Detect which cell encompasses the target text, then output its (X, Y) center coordinate. 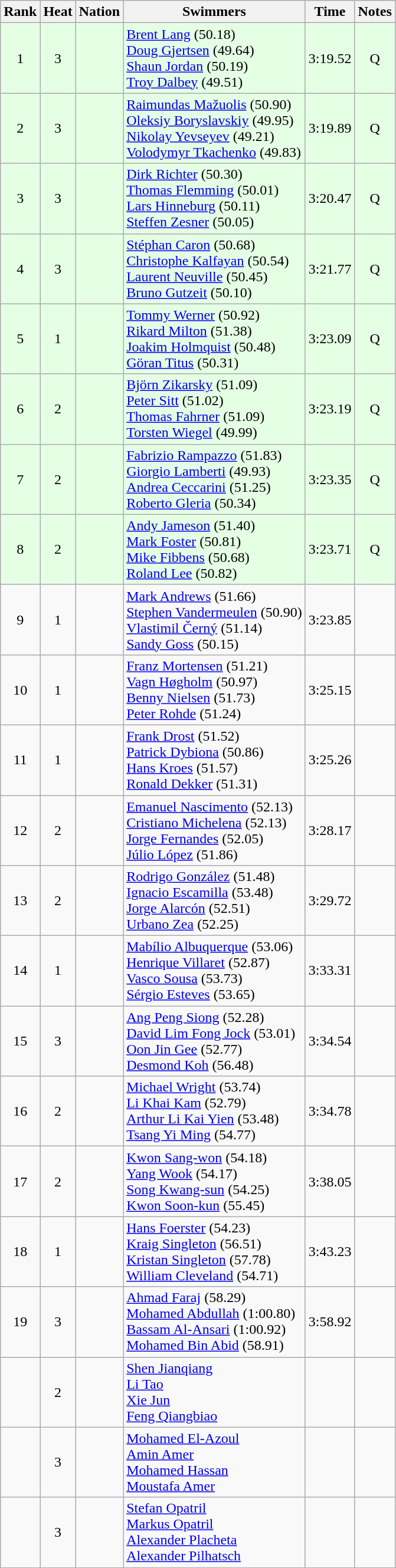
18 (20, 1251)
3:38.05 (330, 1182)
6 (20, 409)
4 (20, 269)
Ang Peng Siong (52.28)David Lim Fong Jock (53.01)Oon Jin Gee (52.77)Desmond Koh (56.48) (215, 1041)
3:23.19 (330, 409)
3:23.09 (330, 338)
Björn Zikarsky (51.09)Peter Sitt (51.02)Thomas Fahrner (51.09)Torsten Wiegel (49.99) (215, 409)
17 (20, 1182)
Hans Foerster (54.23)Kraig Singleton (56.51)Kristan Singleton (57.78)William Cleveland (54.71) (215, 1251)
12 (20, 830)
3:21.77 (330, 269)
Mark Andrews (51.66)Stephen Vandermeulen (50.90)Vlastimil Černý (51.14)Sandy Goss (50.15) (215, 619)
Stefan OpatrilMarkus OpatrilAlexander PlachetaAlexander Pilhatsch (215, 1532)
Kwon Sang-won (54.18)Yang Wook (54.17)Song Kwang-sun (54.25)Kwon Soon-kun (55.45) (215, 1182)
3:28.17 (330, 830)
Mabílio Albuquerque (53.06)Henrique Villaret (52.87)Vasco Sousa (53.73)Sérgio Esteves (53.65) (215, 971)
3:34.54 (330, 1041)
Stéphan Caron (50.68)Christophe Kalfayan (50.54)Laurent Neuville (50.45)Bruno Gutzeit (50.10) (215, 269)
5 (20, 338)
Notes (375, 12)
15 (20, 1041)
11 (20, 760)
Shen JianqiangLi TaoXie JunFeng Qiangbiao (215, 1392)
8 (20, 550)
3:25.26 (330, 760)
3:20.47 (330, 198)
Raimundas Mažuolis (50.90)Oleksiy Boryslavskiy (49.95)Nikolay Yevseyev (49.21)Volodymyr Tkachenko (49.83) (215, 129)
3:23.35 (330, 479)
Andy Jameson (51.40)Mark Foster (50.81)Mike Fibbens (50.68)Roland Lee (50.82) (215, 550)
3:23.71 (330, 550)
Franz Mortensen (51.21)Vagn Høgholm (50.97)Benny Nielsen (51.73)Peter Rohde (51.24) (215, 690)
Ahmad Faraj (58.29)Mohamed Abdullah (1:00.80)Bassam Al-Ansari (1:00.92)Mohamed Bin Abid (58.91) (215, 1322)
13 (20, 901)
Emanuel Nascimento (52.13)Cristiano Michelena (52.13)Jorge Fernandes (52.05)Júlio López (51.86) (215, 830)
3:19.52 (330, 58)
Tommy Werner (50.92)Rikard Milton (51.38)Joakim Holmquist (50.48)Göran Titus (50.31) (215, 338)
9 (20, 619)
Time (330, 12)
3:23.85 (330, 619)
Fabrizio Rampazzo (51.83)Giorgio Lamberti (49.93)Andrea Ceccarini (51.25)Roberto Gleria (50.34) (215, 479)
Swimmers (215, 12)
3:33.31 (330, 971)
Rodrigo González (51.48)Ignacio Escamilla (53.48)Jorge Alarcón (52.51)Urbano Zea (52.25) (215, 901)
Rank (20, 12)
3:34.78 (330, 1111)
3:25.15 (330, 690)
19 (20, 1322)
3:19.89 (330, 129)
3:43.23 (330, 1251)
Brent Lang (50.18)Doug Gjertsen (49.64)Shaun Jordan (50.19)Troy Dalbey (49.51) (215, 58)
Dirk Richter (50.30)Thomas Flemming (50.01)Lars Hinneburg (50.11)Steffen Zesner (50.05) (215, 198)
Michael Wright (53.74)Li Khai Kam (52.79)Arthur Li Kai Yien (53.48)Tsang Yi Ming (54.77) (215, 1111)
14 (20, 971)
Mohamed El-AzoulAmin AmerMohamed HassanMoustafa Amer (215, 1462)
7 (20, 479)
3:58.92 (330, 1322)
3:29.72 (330, 901)
10 (20, 690)
Frank Drost (51.52)Patrick Dybiona (50.86)Hans Kroes (51.57)Ronald Dekker (51.31) (215, 760)
Heat (58, 12)
16 (20, 1111)
Nation (99, 12)
